Detect which cell encompasses the target text, then output its [x, y] center coordinate. 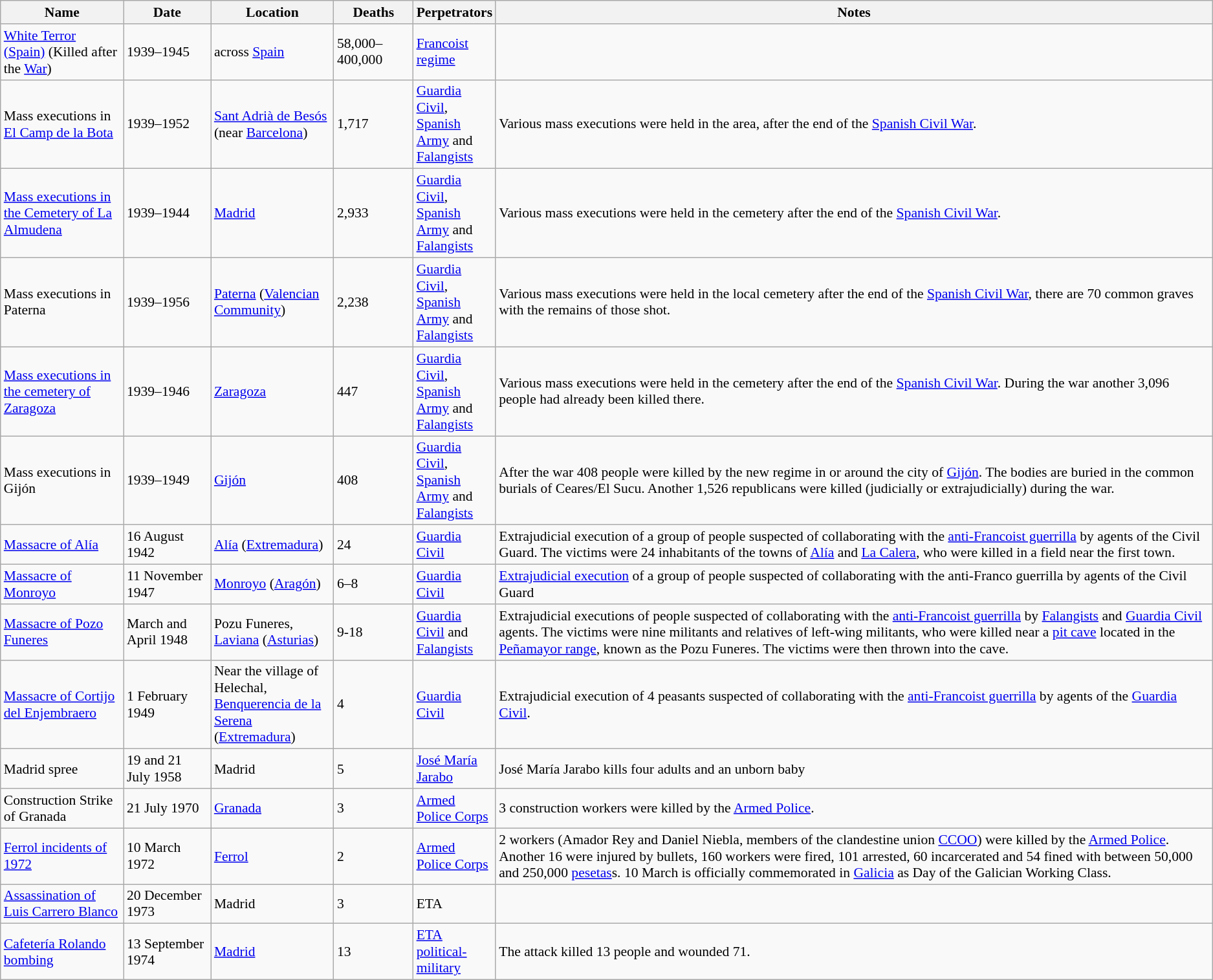
58,000–400,000 [374, 52]
Granada [272, 809]
Mass executions in Paterna [62, 303]
Mass executions in the Cemetery of La Almudena [62, 213]
Assassination of Luis Carrero Blanco [62, 904]
José María Jarabo [455, 768]
13 [374, 952]
Alía (Extremadura) [272, 545]
408 [374, 481]
1939–1956 [167, 303]
Cafetería Rolando bombing [62, 952]
2,238 [374, 303]
11 November 1947 [167, 585]
Perpetrators [455, 12]
3 construction workers were killed by the Armed Police. [854, 809]
Pozu Funeres, Laviana (Asturias) [272, 633]
Ferrol incidents of 1972 [62, 856]
1939–1945 [167, 52]
Sant Adrià de Besós (near Barcelona) [272, 124]
March and April 1948 [167, 633]
Massacre of Pozo Funeres [62, 633]
Various mass executions were held in the cemetery after the end of the Spanish Civil War. [854, 213]
ETA [455, 904]
1,717 [374, 124]
1939–1949 [167, 481]
Massacre of Cortijo del Enjembraero [62, 704]
447 [374, 391]
19 and 21 July 1958 [167, 768]
White Terror (Spain) (Killed after the War) [62, 52]
Mass executions in the cemetery of Zaragoza [62, 391]
Paterna (Valencian Community) [272, 303]
Location [272, 12]
across Spain [272, 52]
1939–1946 [167, 391]
Deaths [374, 12]
Extrajudicial execution of 4 peasants suspected of collaborating with the anti-Francoist guerrilla by agents of the Guardia Civil. [854, 704]
Madrid spree [62, 768]
2,933 [374, 213]
Mass executions in El Camp de la Bota [62, 124]
José María Jarabo kills four adults and an unborn baby [854, 768]
9-18 [374, 633]
Notes [854, 12]
Construction Strike of Granada [62, 809]
Near the village of Helechal, Benquerencia de la Serena (Extremadura) [272, 704]
Date [167, 12]
Massacre of Alía [62, 545]
Francoist regime [455, 52]
2 [374, 856]
13 September 1974 [167, 952]
ETA political-military [455, 952]
1939–1944 [167, 213]
5 [374, 768]
16 August 1942 [167, 545]
Various mass executions were held in the area, after the end of the Spanish Civil War. [854, 124]
Ferrol [272, 856]
4 [374, 704]
21 July 1970 [167, 809]
Extrajudicial execution of a group of people suspected of collaborating with the anti-Franco guerrilla by agents of the Civil Guard [854, 585]
Gijón [272, 481]
1939–1952 [167, 124]
1 February 1949 [167, 704]
Name [62, 12]
Massacre of Monroyo [62, 585]
Mass executions in Gijón [62, 481]
Zaragoza [272, 391]
Guardia Civil and Falangists [455, 633]
The attack killed 13 people and wounded 71. [854, 952]
6–8 [374, 585]
Monroyo (Aragón) [272, 585]
24 [374, 545]
20 December 1973 [167, 904]
10 March 1972 [167, 856]
